Identify which cell holds the provided text, then report its [x, y] central coordinate. 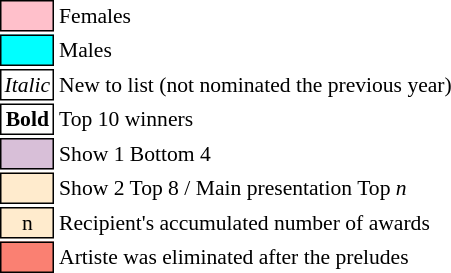
Italic [28, 85]
n [28, 223]
Bold [28, 120]
